Capture the cell that displays the provided text and extract its [x, y] central coordinate. 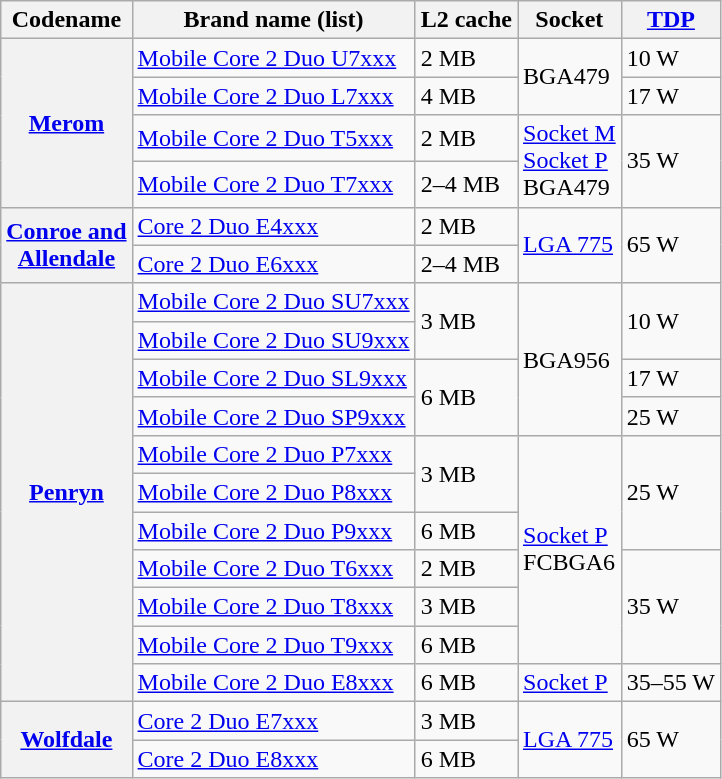
Conroe andAllendale [66, 245]
Merom [66, 123]
Mobile Core 2 Duo SP9xxx [274, 416]
Codename [66, 20]
Mobile Core 2 Duo T6xxx [274, 569]
TDP [670, 20]
Mobile Core 2 Duo SL9xxx [274, 378]
Mobile Core 2 Duo T5xxx [274, 138]
BGA479 [570, 77]
Wolfdale [66, 740]
Mobile Core 2 Duo T7xxx [274, 184]
Mobile Core 2 Duo T8xxx [274, 607]
Socket MSocket PBGA479 [570, 161]
Socket [570, 20]
35–55 W [670, 683]
Core 2 Duo E8xxx [274, 759]
Core 2 Duo E4xxx [274, 226]
Brand name (list) [274, 20]
Penryn [66, 492]
Mobile Core 2 Duo P8xxx [274, 492]
Core 2 Duo E6xxx [274, 264]
Mobile Core 2 Duo L7xxx [274, 96]
Core 2 Duo E7xxx [274, 721]
L2 cache [466, 20]
Socket P [570, 683]
Mobile Core 2 Duo SU9xxx [274, 340]
Mobile Core 2 Duo E8xxx [274, 683]
BGA956 [570, 359]
Socket PFCBGA6 [570, 549]
4 MB [466, 96]
Mobile Core 2 Duo SU7xxx [274, 302]
Mobile Core 2 Duo P9xxx [274, 531]
Mobile Core 2 Duo P7xxx [274, 454]
Mobile Core 2 Duo U7xxx [274, 58]
Mobile Core 2 Duo T9xxx [274, 645]
